Return (X, Y) of the center of cell containing provided text 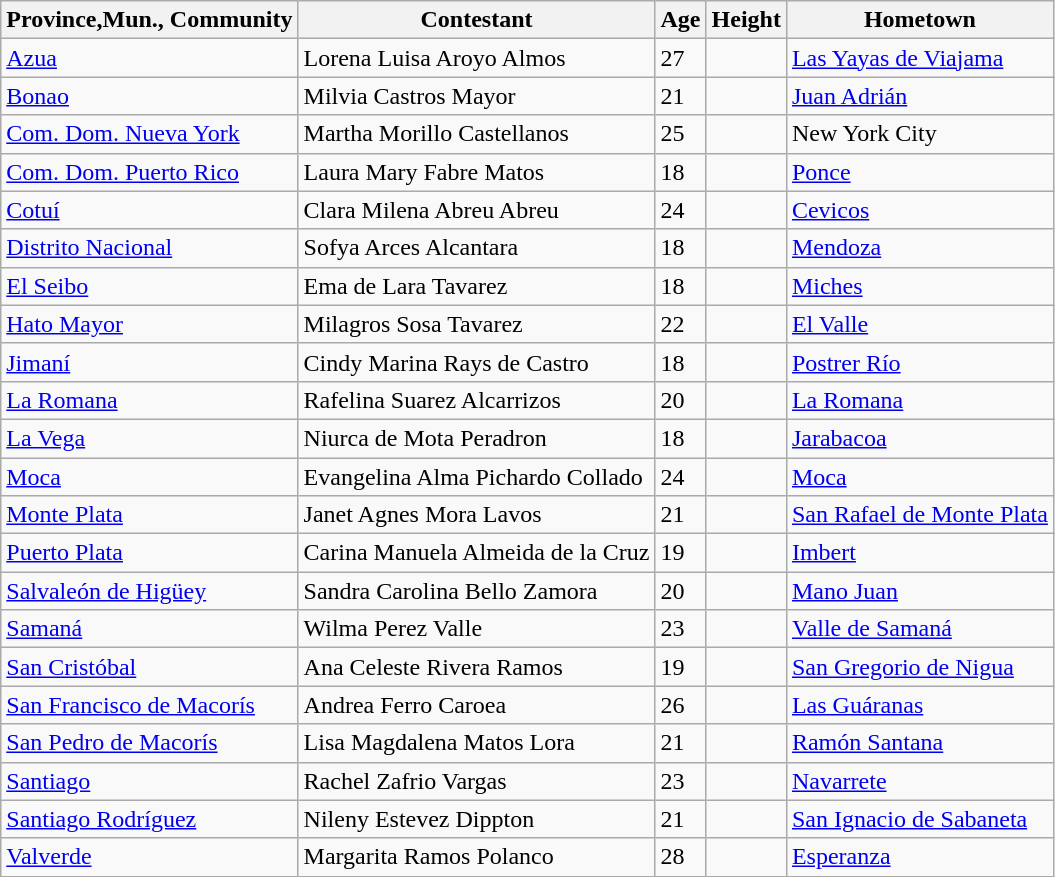
Rafelina Suarez Alcarrizos (476, 400)
Juan Adrián (920, 96)
Azua (150, 58)
Height (746, 20)
Ema de Lara Tavarez (476, 286)
Age (680, 20)
San Francisco de Macorís (150, 705)
Clara Milena Abreu Abreu (476, 210)
Cotuí (150, 210)
San Ignacio de Sabaneta (920, 819)
Nileny Estevez Dippton (476, 819)
Com. Dom. Puerto Rico (150, 172)
Postrer Río (920, 362)
Niurca de Mota Peradron (476, 438)
Bonao (150, 96)
Salvaleón de Higüey (150, 591)
San Cristóbal (150, 667)
Jimaní (150, 362)
Province,Mun., Community (150, 20)
Sandra Carolina Bello Zamora (476, 591)
Lorena Luisa Aroyo Almos (476, 58)
Carina Manuela Almeida de la Cruz (476, 553)
Contestant (476, 20)
Miches (920, 286)
Wilma Perez Valle (476, 629)
Distrito Nacional (150, 248)
Martha Morillo Castellanos (476, 134)
Las Guáranas (920, 705)
Santiago (150, 781)
El Valle (920, 324)
Laura Mary Fabre Matos (476, 172)
Janet Agnes Mora Lavos (476, 515)
Valle de Samaná (920, 629)
Mendoza (920, 248)
Evangelina Alma Pichardo Collado (476, 477)
Jarabacoa (920, 438)
Com. Dom. Nueva York (150, 134)
Andrea Ferro Caroea (476, 705)
Puerto Plata (150, 553)
Monte Plata (150, 515)
Las Yayas de Viajama (920, 58)
Cindy Marina Rays de Castro (476, 362)
Samaná (150, 629)
San Gregorio de Nigua (920, 667)
22 (680, 324)
Milagros Sosa Tavarez (476, 324)
Imbert (920, 553)
San Pedro de Macorís (150, 743)
Ramón Santana (920, 743)
Hato Mayor (150, 324)
Margarita Ramos Polanco (476, 857)
San Rafael de Monte Plata (920, 515)
26 (680, 705)
Milvia Castros Mayor (476, 96)
Lisa Magdalena Matos Lora (476, 743)
27 (680, 58)
Hometown (920, 20)
El Seibo (150, 286)
Rachel Zafrio Vargas (476, 781)
Santiago Rodríguez (150, 819)
Navarrete (920, 781)
Valverde (150, 857)
Mano Juan (920, 591)
Cevicos (920, 210)
Ponce (920, 172)
New York City (920, 134)
28 (680, 857)
Sofya Arces Alcantara (476, 248)
25 (680, 134)
La Vega (150, 438)
Esperanza (920, 857)
Ana Celeste Rivera Ramos (476, 667)
